Scan for the cell matching the given text and deliver its [x, y] coordinate at center. 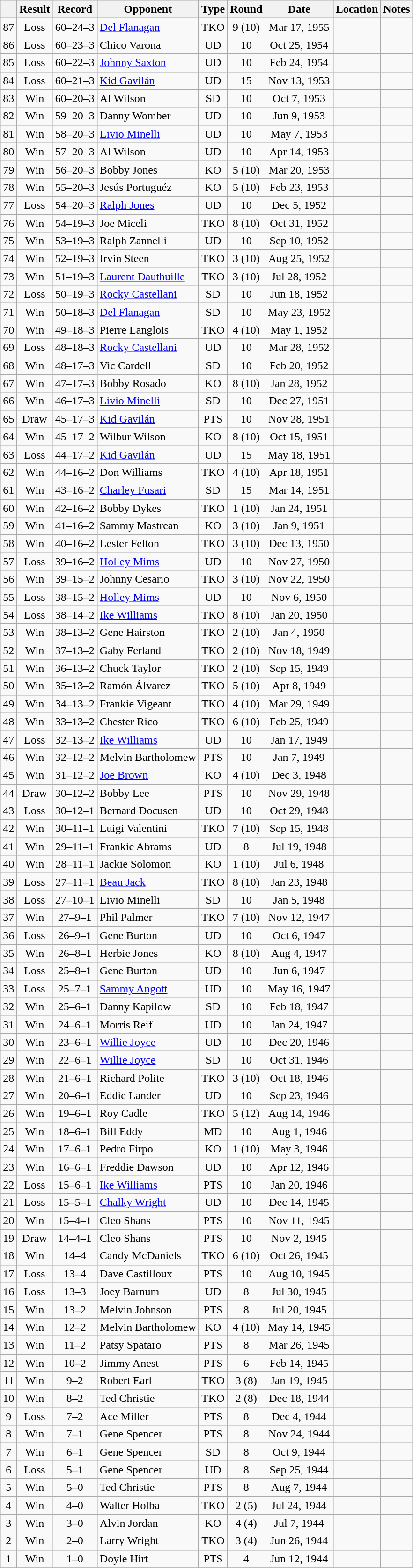
75 [8, 241]
44–17–2 [75, 454]
May 7, 1953 [299, 134]
Opponent [148, 9]
Oct 6, 1947 [299, 935]
40 [8, 864]
3 [8, 1523]
Sammy Mastrean [148, 526]
Feb 25, 1949 [299, 722]
Apr 18, 1951 [299, 472]
Nov 11, 1945 [299, 1220]
Chuck Taylor [148, 668]
Alvin Jordan [148, 1523]
45 [8, 775]
50 [8, 686]
Dave Castilloux [148, 1274]
Feb 20, 1952 [299, 365]
Nov 22, 1950 [299, 579]
61 [8, 490]
Oct 31, 1946 [299, 1060]
Nov 24, 1944 [299, 1434]
Dec 5, 1952 [299, 205]
60–22–3 [75, 63]
Oct 29, 1948 [299, 811]
Oct 9, 1944 [299, 1452]
Joey Barnum [148, 1291]
Ralph Jones [148, 205]
34 [8, 971]
24 [8, 1149]
Lester Felton [148, 544]
Bernard Docusen [148, 811]
Ralph Zannelli [148, 241]
20 [8, 1220]
84 [8, 80]
Jimmy Anest [148, 1363]
9 [8, 1416]
Wilbur Wilson [148, 437]
Doyle Hirt [148, 1559]
Jan 4, 1950 [299, 633]
4 (4) [246, 1523]
13–4 [75, 1274]
60–20–3 [75, 98]
14 [8, 1327]
Dec 4, 1944 [299, 1416]
Nov 6, 1950 [299, 597]
30–12–2 [75, 793]
38–15–2 [75, 597]
Jan 17, 1949 [299, 739]
Pierre Langlois [148, 330]
60–21–3 [75, 80]
25 [8, 1131]
Nov 18, 1949 [299, 650]
18 [8, 1256]
41–16–2 [75, 526]
Mar 26, 1945 [299, 1345]
15–6–1 [75, 1185]
Nov 12, 1947 [299, 918]
53 [8, 633]
20–6–1 [75, 1096]
26–9–1 [75, 935]
80 [8, 152]
Dec 27, 1951 [299, 401]
50–19–3 [75, 294]
79 [8, 169]
38–13–2 [75, 633]
3–0 [75, 1523]
May 1, 1952 [299, 330]
5 (12) [246, 1114]
Sep 23, 1946 [299, 1096]
23 [8, 1167]
Freddie Dawson [148, 1167]
81 [8, 134]
78 [8, 187]
16–6–1 [75, 1167]
13 [8, 1345]
54–19–3 [75, 223]
32–13–2 [75, 739]
76 [8, 223]
Dec 14, 1945 [299, 1203]
38–14–2 [75, 615]
86 [8, 45]
Mar 17, 1955 [299, 27]
Jul 30, 1945 [299, 1291]
9 (10) [246, 27]
64 [8, 437]
Aug 14, 1946 [299, 1114]
42 [8, 829]
49–18–3 [75, 330]
Phil Palmer [148, 918]
36 [8, 935]
33 [8, 989]
Nov 28, 1951 [299, 419]
65 [8, 419]
Mar 20, 1953 [299, 169]
56 [8, 579]
Charley Fusari [148, 490]
44 [8, 793]
32 [8, 1006]
48–18–3 [75, 348]
25–7–1 [75, 989]
Joe Brown [148, 775]
69 [8, 348]
Bobby Jones [148, 169]
35 [8, 953]
31 [8, 1024]
60–24–3 [75, 27]
Sammy Angott [148, 989]
27–11–1 [75, 882]
May 23, 1952 [299, 312]
Round [246, 9]
3 (4) [246, 1541]
Aug 1, 1946 [299, 1131]
Jan 19, 1945 [299, 1381]
Vic Cardell [148, 365]
Nov 13, 1953 [299, 80]
62 [8, 472]
25–6–1 [75, 1006]
51 [8, 668]
Feb 24, 1954 [299, 63]
13–2 [75, 1309]
47 [8, 739]
5 [8, 1488]
Candy McDaniels [148, 1256]
29 [8, 1060]
60–23–3 [75, 45]
70 [8, 330]
67 [8, 383]
45–17–2 [75, 437]
May 3, 1946 [299, 1149]
43–16–2 [75, 490]
Melvin Johnson [148, 1309]
Notes [397, 9]
Laurent Dauthuille [148, 277]
48 [8, 722]
Richard Polite [148, 1078]
Frankie Vigeant [148, 704]
68 [8, 365]
Dec 13, 1950 [299, 544]
25–8–1 [75, 971]
19 [8, 1238]
16 [8, 1291]
Jan 28, 1952 [299, 383]
MD [213, 1131]
55 [8, 597]
41 [8, 846]
Sep 15, 1949 [299, 668]
2 [8, 1541]
Jun 6, 1947 [299, 971]
Chalky Wright [148, 1203]
72 [8, 294]
Jan 20, 1950 [299, 615]
7–2 [75, 1416]
Aug 7, 1944 [299, 1488]
Aug 10, 1945 [299, 1274]
19–6–1 [75, 1114]
May 18, 1951 [299, 454]
Nov 27, 1950 [299, 562]
44–16–2 [75, 472]
Apr 14, 1953 [299, 152]
73 [8, 277]
Jun 12, 1944 [299, 1559]
50–18–3 [75, 312]
Mar 28, 1952 [299, 348]
Jan 5, 1948 [299, 900]
Feb 23, 1953 [299, 187]
Johnny Cesario [148, 579]
36–13–2 [75, 668]
77 [8, 205]
59 [8, 526]
46–17–3 [75, 401]
Bobby Rosado [148, 383]
Oct 26, 1945 [299, 1256]
Jan 7, 1949 [299, 757]
2–0 [75, 1541]
45–17–3 [75, 419]
49 [8, 704]
24–6–1 [75, 1024]
28–11–1 [75, 864]
Jun 18, 1952 [299, 294]
57–20–3 [75, 152]
Gaby Ferland [148, 650]
Mar 14, 1951 [299, 490]
2 (5) [246, 1505]
21 [8, 1203]
52–19–3 [75, 259]
4–0 [75, 1505]
9–2 [75, 1381]
39–16–2 [75, 562]
51–19–3 [75, 277]
Robert Earl [148, 1381]
Oct 15, 1951 [299, 437]
27–9–1 [75, 918]
27 [8, 1096]
13–3 [75, 1291]
Herbie Jones [148, 953]
3 (8) [246, 1381]
Ace Miller [148, 1416]
56–20–3 [75, 169]
17 [8, 1274]
87 [8, 27]
Feb 18, 1947 [299, 1006]
Gene Hairston [148, 633]
30–12–1 [75, 811]
1 [8, 1559]
85 [8, 63]
46 [8, 757]
58 [8, 544]
Jun 26, 1944 [299, 1541]
Nov 29, 1948 [299, 793]
Joe Miceli [148, 223]
37–13–2 [75, 650]
Jul 28, 1952 [299, 277]
40–16–2 [75, 544]
27–10–1 [75, 900]
Bill Eddy [148, 1131]
52 [8, 650]
5–0 [75, 1488]
Ramón Álvarez [148, 686]
Bobby Dykes [148, 508]
Feb 14, 1945 [299, 1363]
14–4–1 [75, 1238]
7 [8, 1452]
11–2 [75, 1345]
Don Williams [148, 472]
Larry Wright [148, 1541]
Sep 15, 1948 [299, 829]
Mar 29, 1949 [299, 704]
38 [8, 900]
22–6–1 [75, 1060]
23–6–1 [75, 1042]
Eddie Lander [148, 1096]
14–4 [75, 1256]
39–15–2 [75, 579]
74 [8, 259]
Patsy Spataro [148, 1345]
83 [8, 98]
57 [8, 562]
29–11–1 [75, 846]
26 [8, 1114]
31–12–2 [75, 775]
22 [8, 1185]
Beau Jack [148, 882]
32–12–2 [75, 757]
Oct 31, 1952 [299, 223]
54–20–3 [75, 205]
Irvin Steen [148, 259]
34–13–2 [75, 704]
66 [8, 401]
Oct 7, 1953 [299, 98]
May 16, 1947 [299, 989]
18–6–1 [75, 1131]
Jan 20, 1946 [299, 1185]
Apr 8, 1949 [299, 686]
60 [8, 508]
35–13–2 [75, 686]
Dec 18, 1944 [299, 1399]
Record [75, 9]
Chico Varona [148, 45]
Aug 4, 1947 [299, 953]
59–20–3 [75, 116]
Aug 25, 1952 [299, 259]
Jesús Portuguéz [148, 187]
53–19–3 [75, 241]
63 [8, 454]
Jul 19, 1948 [299, 846]
30–11–1 [75, 829]
Jan 24, 1951 [299, 508]
43 [8, 811]
15–4–1 [75, 1220]
Dec 3, 1948 [299, 775]
21–6–1 [75, 1078]
39 [8, 882]
Result [35, 9]
28 [8, 1078]
Bobby Lee [148, 793]
6–1 [75, 1452]
Luigi Valentini [148, 829]
Date [299, 9]
71 [8, 312]
33–13–2 [75, 722]
12 [8, 1363]
15–5–1 [75, 1203]
Jul 24, 1944 [299, 1505]
Pedro Firpo [148, 1149]
30 [8, 1042]
Jun 9, 1953 [299, 116]
Chester Rico [148, 722]
Frankie Abrams [148, 846]
Jan 23, 1948 [299, 882]
37 [8, 918]
17–6–1 [75, 1149]
Jul 6, 1948 [299, 864]
Roy Cadle [148, 1114]
Nov 2, 1945 [299, 1238]
Dec 20, 1946 [299, 1042]
Danny Womber [148, 116]
May 14, 1945 [299, 1327]
8–2 [75, 1399]
Walter Holba [148, 1505]
Jul 7, 1944 [299, 1523]
Danny Kapilow [148, 1006]
55–20–3 [75, 187]
Oct 18, 1946 [299, 1078]
42–16–2 [75, 508]
2 (8) [246, 1399]
7–1 [75, 1434]
Oct 25, 1954 [299, 45]
48–17–3 [75, 365]
54 [8, 615]
Jan 9, 1951 [299, 526]
5–1 [75, 1470]
Type [213, 9]
Sep 25, 1944 [299, 1470]
Jan 24, 1947 [299, 1024]
Location [357, 9]
Jackie Solomon [148, 864]
11 [8, 1381]
1–0 [75, 1559]
Morris Reif [148, 1024]
12–2 [75, 1327]
10–2 [75, 1363]
Jul 20, 1945 [299, 1309]
82 [8, 116]
Apr 12, 1946 [299, 1167]
58–20–3 [75, 134]
Sep 10, 1952 [299, 241]
Johnny Saxton [148, 63]
26–8–1 [75, 953]
47–17–3 [75, 383]
